Scan for the cell matching the given text and deliver its (X, Y) coordinate at center. 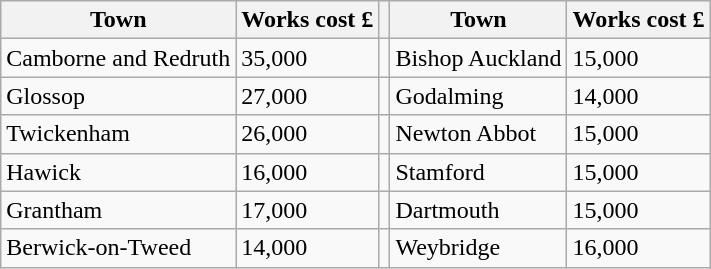
17,000 (308, 210)
Stamford (478, 172)
Dartmouth (478, 210)
Newton Abbot (478, 134)
Camborne and Redruth (118, 58)
35,000 (308, 58)
Twickenham (118, 134)
Glossop (118, 96)
26,000 (308, 134)
Grantham (118, 210)
Bishop Auckland (478, 58)
Weybridge (478, 248)
Berwick-on-Tweed (118, 248)
Hawick (118, 172)
27,000 (308, 96)
Godalming (478, 96)
